Output the [x, y] coordinate of the center of the cell containing the given text.  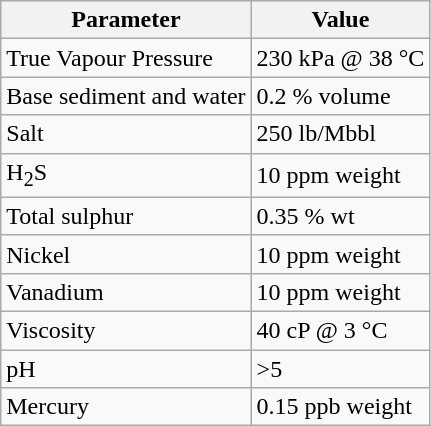
pH [126, 369]
Total sulphur [126, 216]
0.35 % wt [340, 216]
Salt [126, 134]
Parameter [126, 20]
230 kPa @ 38 °C [340, 58]
Nickel [126, 254]
Mercury [126, 407]
Vanadium [126, 292]
True Vapour Pressure [126, 58]
0.15 ppb weight [340, 407]
40 cP @ 3 °C [340, 331]
>5 [340, 369]
Viscosity [126, 331]
Value [340, 20]
0.2 % volume [340, 96]
H2S [126, 175]
250 lb/Mbbl [340, 134]
Base sediment and water [126, 96]
